Capture the cell that displays the provided text and extract its [x, y] central coordinate. 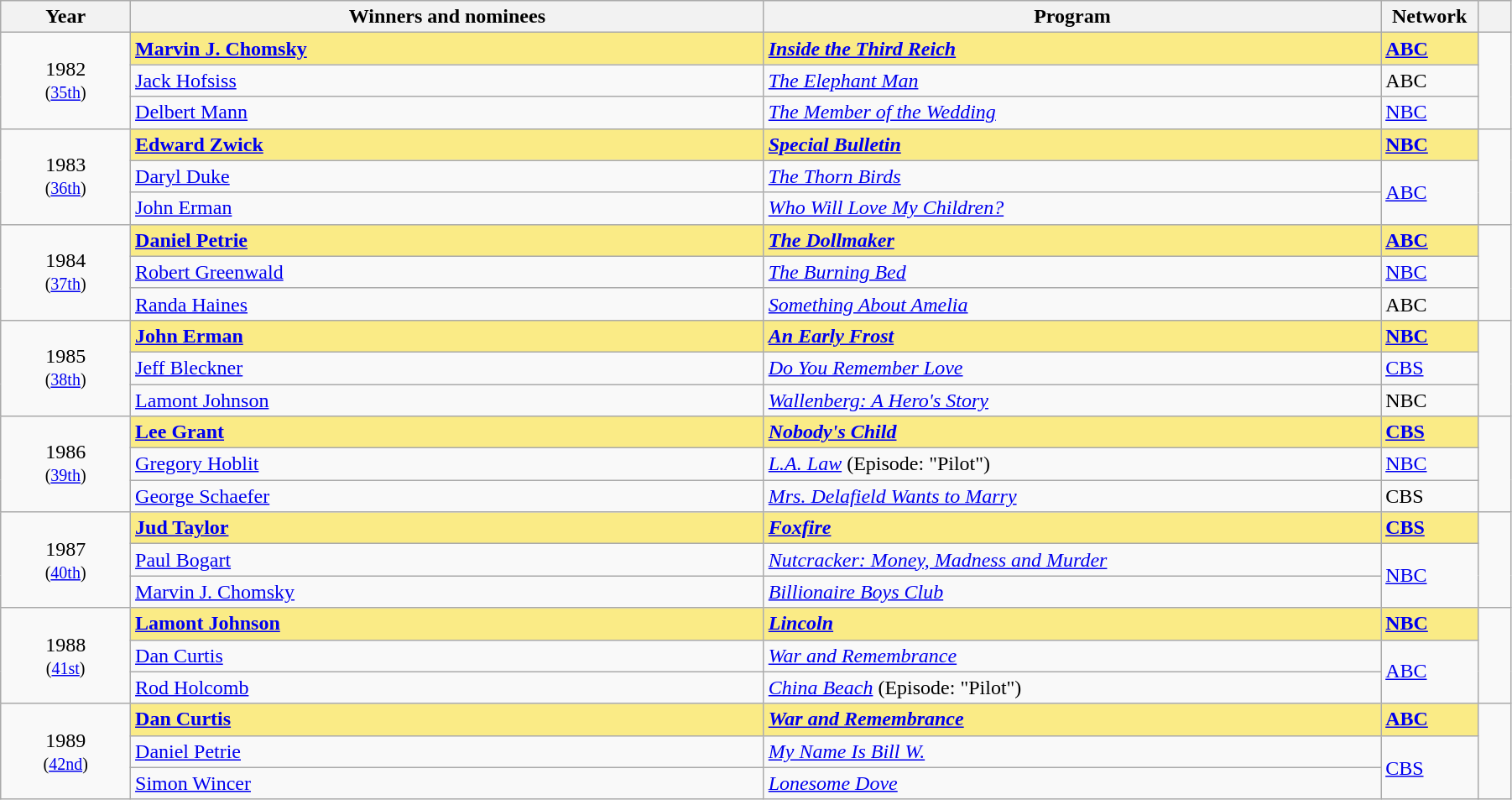
Simon Wincer [448, 783]
1987(40th) [65, 560]
The Elephant Man [1072, 81]
Lonesome Dove [1072, 783]
1984(37th) [65, 272]
Year [65, 17]
My Name Is Bill W. [1072, 751]
Billionaire Boys Club [1072, 592]
Lee Grant [448, 432]
1983(36th) [65, 176]
The Burning Bed [1072, 272]
Nutcracker: Money, Madness and Murder [1072, 560]
Program [1072, 17]
An Early Frost [1072, 336]
1988(41st) [65, 656]
Something About Amelia [1072, 304]
George Schaefer [448, 496]
Jack Hofsiss [448, 81]
The Dollmaker [1072, 240]
Do You Remember Love [1072, 368]
Paul Bogart [448, 560]
Delbert Mann [448, 112]
Jud Taylor [448, 528]
1989(42nd) [65, 751]
Lincoln [1072, 624]
Robert Greenwald [448, 272]
Daryl Duke [448, 176]
Randa Haines [448, 304]
Foxfire [1072, 528]
1985(38th) [65, 368]
The Thorn Birds [1072, 176]
Inside the Third Reich [1072, 49]
L.A. Law (Episode: "Pilot") [1072, 464]
China Beach (Episode: "Pilot") [1072, 688]
Mrs. Delafield Wants to Marry [1072, 496]
1982(35th) [65, 81]
The Member of the Wedding [1072, 112]
Edward Zwick [448, 144]
Jeff Bleckner [448, 368]
Winners and nominees [448, 17]
1986(39th) [65, 464]
Special Bulletin [1072, 144]
Who Will Love My Children? [1072, 208]
Nobody's Child [1072, 432]
Wallenberg: A Hero's Story [1072, 400]
Gregory Hoblit [448, 464]
Rod Holcomb [448, 688]
Network [1430, 17]
